Pinpoint the cell where the given text exists, returning its (x, y) midpoint coordinate. 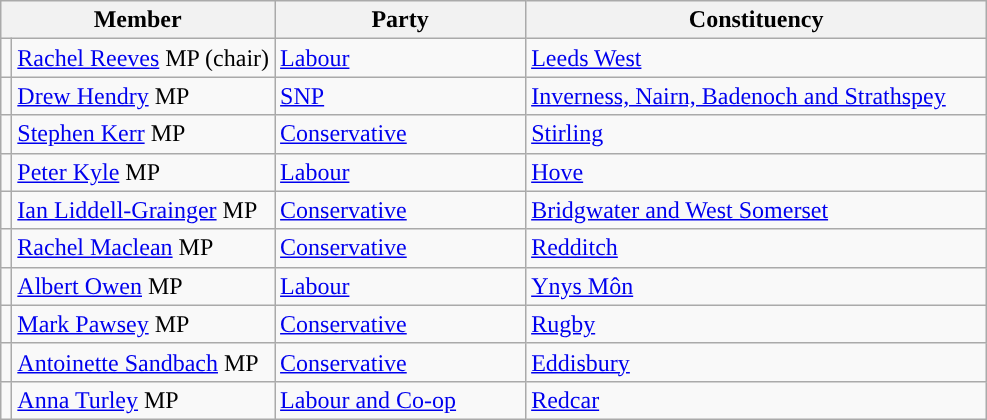
Ian Liddell-Grainger MP (144, 210)
Stephen Kerr MP (144, 134)
Peter Kyle MP (144, 172)
Rugby (756, 324)
Drew Hendry MP (144, 96)
Albert Owen MP (144, 286)
SNP (400, 96)
Rachel Reeves MP (chair) (144, 58)
Mark Pawsey MP (144, 324)
Leeds West (756, 58)
Constituency (756, 20)
Eddisbury (756, 362)
Redditch (756, 248)
Inverness, Nairn, Badenoch and Strathspey (756, 96)
Ynys Môn (756, 286)
Antoinette Sandbach MP (144, 362)
Rachel Maclean MP (144, 248)
Stirling (756, 134)
Bridgwater and West Somerset (756, 210)
Anna Turley MP (144, 400)
Member (138, 20)
Redcar (756, 400)
Labour and Co-op (400, 400)
Party (400, 20)
Hove (756, 172)
